Search for the cell housing the specified text and yield its [X, Y] center coordinate. 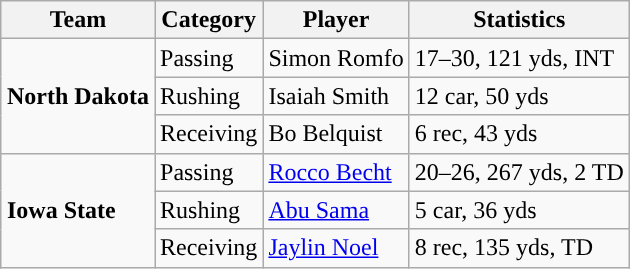
Jaylin Noel [336, 248]
6 rec, 43 yds [519, 134]
8 rec, 135 yds, TD [519, 248]
Category [208, 20]
Bo Belquist [336, 134]
17–30, 121 yds, INT [519, 58]
5 car, 36 yds [519, 210]
Rocco Becht [336, 172]
Isaiah Smith [336, 96]
Simon Romfo [336, 58]
20–26, 267 yds, 2 TD [519, 172]
12 car, 50 yds [519, 96]
Abu Sama [336, 210]
Team [78, 20]
Statistics [519, 20]
Player [336, 20]
Iowa State [78, 210]
North Dakota [78, 96]
